Extract the [x, y] coordinate from the center of the cell holding the provided text.  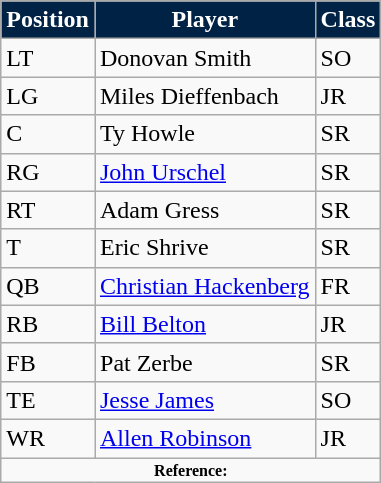
Allen Robinson [204, 438]
LG [48, 96]
Player [204, 20]
Pat Zerbe [204, 362]
Ty Howle [204, 134]
FB [48, 362]
FR [348, 286]
RB [48, 324]
Class [348, 20]
TE [48, 400]
Eric Shrive [204, 248]
Position [48, 20]
Donovan Smith [204, 58]
Miles Dieffenbach [204, 96]
LT [48, 58]
Reference: [191, 470]
RT [48, 210]
QB [48, 286]
Bill Belton [204, 324]
Adam Gress [204, 210]
C [48, 134]
WR [48, 438]
T [48, 248]
John Urschel [204, 172]
Christian Hackenberg [204, 286]
RG [48, 172]
Jesse James [204, 400]
